Locate the cell with the specified text and output its (X, Y) center coordinate. 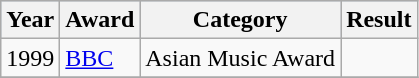
Award (100, 20)
Result (379, 20)
BBC (100, 58)
Category (240, 20)
1999 (30, 58)
Asian Music Award (240, 58)
Year (30, 20)
